Find where the given text appears and provide that cell's center as (X, Y) coordinate. 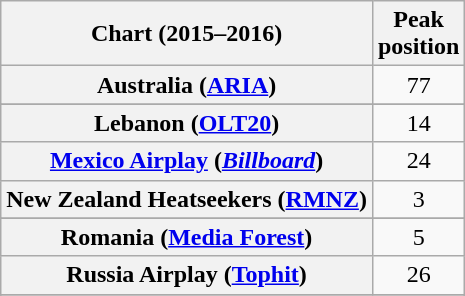
26 (418, 275)
24 (418, 161)
Romania (Media Forest) (187, 237)
Chart (2015–2016) (187, 34)
14 (418, 123)
Mexico Airplay (Billboard) (187, 161)
Peakposition (418, 34)
Russia Airplay (Tophit) (187, 275)
5 (418, 237)
Lebanon (OLT20) (187, 123)
77 (418, 85)
Australia (ARIA) (187, 85)
3 (418, 199)
New Zealand Heatseekers (RMNZ) (187, 199)
